Detect which cell encompasses the target text, then output its (x, y) center coordinate. 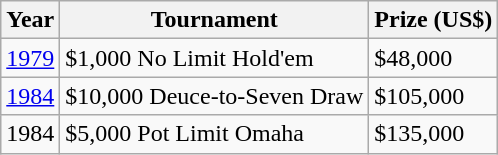
$105,000 (434, 96)
1979 (30, 58)
Tournament (214, 20)
Year (30, 20)
Prize (US$) (434, 20)
$10,000 Deuce-to-Seven Draw (214, 96)
$1,000 No Limit Hold'em (214, 58)
$48,000 (434, 58)
$135,000 (434, 134)
$5,000 Pot Limit Omaha (214, 134)
